Locate the cell with the specified text and output its (x, y) center coordinate. 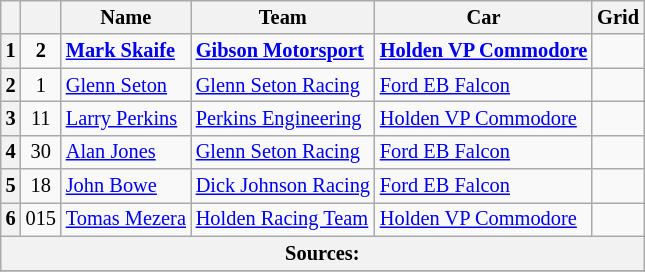
Sources: (322, 253)
Car (484, 17)
Gibson Motorsport (283, 51)
5 (11, 186)
Name (126, 17)
Grid (618, 17)
Tomas Mezera (126, 219)
Holden Racing Team (283, 219)
Perkins Engineering (283, 118)
015 (41, 219)
30 (41, 152)
Mark Skaife (126, 51)
John Bowe (126, 186)
4 (11, 152)
Glenn Seton (126, 85)
6 (11, 219)
Alan Jones (126, 152)
Dick Johnson Racing (283, 186)
3 (11, 118)
18 (41, 186)
11 (41, 118)
Larry Perkins (126, 118)
Team (283, 17)
